Detect which cell encompasses the target text, then output its [x, y] center coordinate. 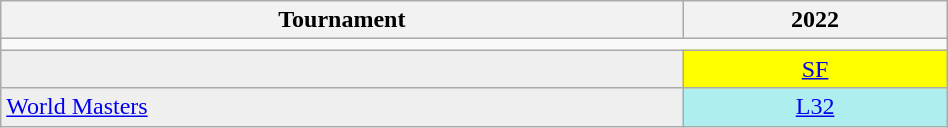
World Masters [342, 107]
SF [815, 69]
L32 [815, 107]
2022 [815, 20]
Tournament [342, 20]
